Extract the (X, Y) coordinate from the center of the cell holding the provided text.  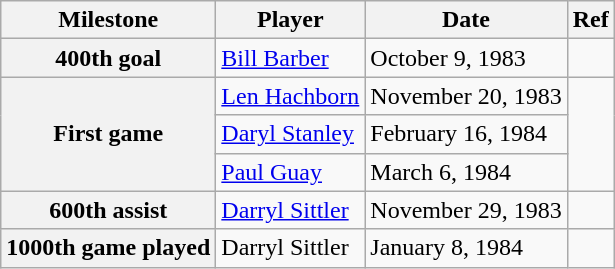
Date (466, 20)
February 16, 1984 (466, 134)
Ref (590, 20)
October 9, 1983 (466, 58)
Paul Guay (290, 172)
Bill Barber (290, 58)
November 29, 1983 (466, 210)
January 8, 1984 (466, 248)
Player (290, 20)
March 6, 1984 (466, 172)
November 20, 1983 (466, 96)
600th assist (108, 210)
First game (108, 134)
Daryl Stanley (290, 134)
1000th game played (108, 248)
Len Hachborn (290, 96)
Milestone (108, 20)
400th goal (108, 58)
